Scan for the cell matching the given text and deliver its (x, y) coordinate at center. 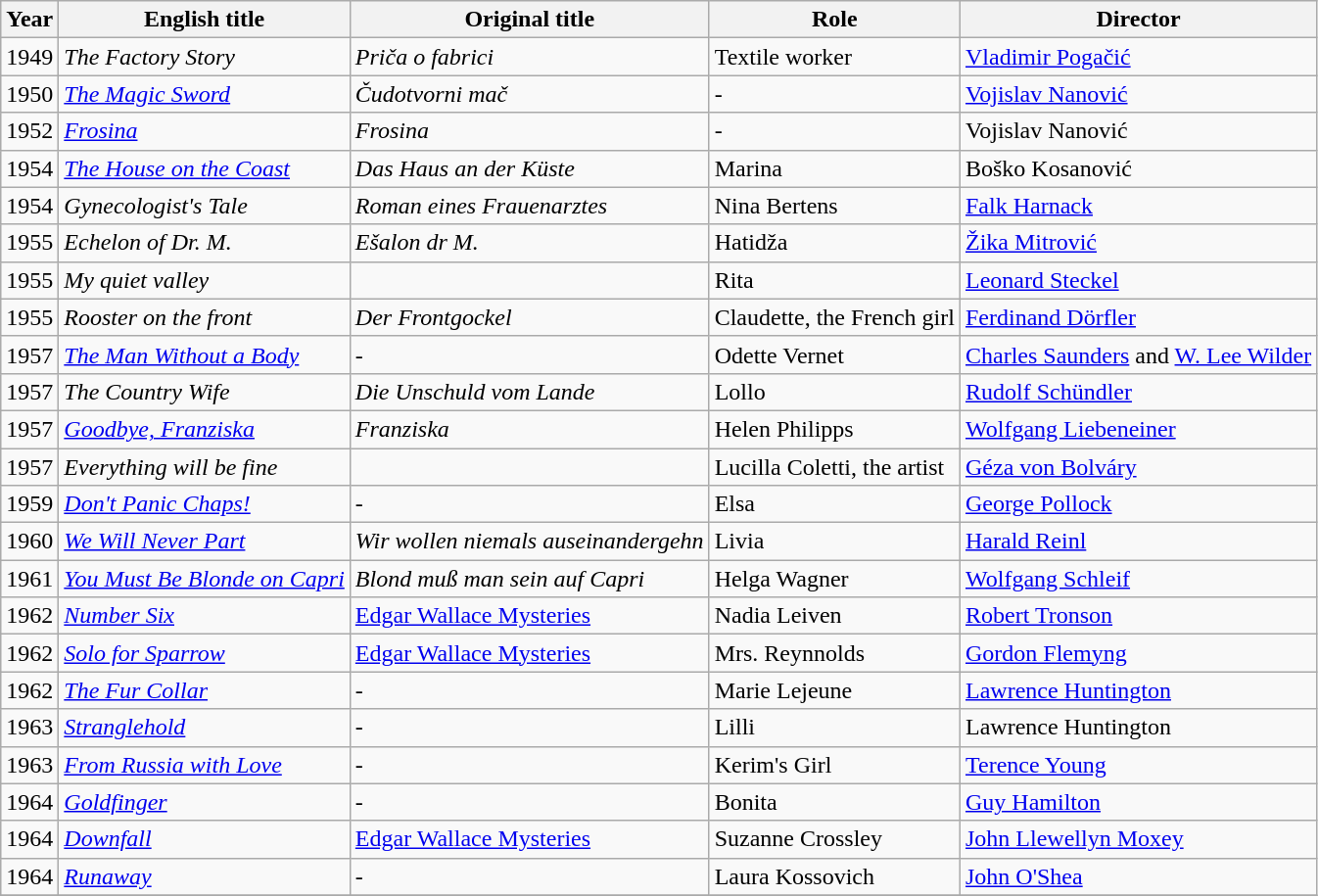
Priča o fabrici (529, 57)
Number Six (205, 616)
Harald Reinl (1138, 542)
1950 (29, 94)
Odette Vernet (834, 354)
Wolfgang Liebeneiner (1138, 429)
You Must Be Blonde on Capri (205, 579)
Lucilla Coletti, the artist (834, 467)
The House on the Coast (205, 168)
Rita (834, 280)
Marie Lejeune (834, 690)
Rudolf Schündler (1138, 392)
English title (205, 20)
The Country Wife (205, 392)
Suzanne Crossley (834, 839)
The Factory Story (205, 57)
Role (834, 20)
Leonard Steckel (1138, 280)
Das Haus an der Küste (529, 168)
Elsa (834, 504)
Original title (529, 20)
Guy Hamilton (1138, 802)
Lilli (834, 728)
Solo for Sparrow (205, 653)
Textile worker (834, 57)
1961 (29, 579)
Blond muß man sein auf Capri (529, 579)
The Fur Collar (205, 690)
Die Unschuld vom Lande (529, 392)
Roman eines Frauenarztes (529, 206)
Livia (834, 542)
Čudotvorni mač (529, 94)
Boško Kosanović (1138, 168)
Goldfinger (205, 802)
Kerim's Girl (834, 765)
Franziska (529, 429)
From Russia with Love (205, 765)
Downfall (205, 839)
Žika Mitrović (1138, 243)
Year (29, 20)
Charles Saunders and W. Lee Wilder (1138, 354)
Nina Bertens (834, 206)
Wolfgang Schleif (1138, 579)
1960 (29, 542)
Gordon Flemyng (1138, 653)
Der Frontgockel (529, 317)
Director (1138, 20)
Hatidža (834, 243)
Gynecologist's Tale (205, 206)
1959 (29, 504)
Stranglehold (205, 728)
Claudette, the French girl (834, 317)
Echelon of Dr. M. (205, 243)
Robert Tronson (1138, 616)
Laura Kossovich (834, 876)
Falk Harnack (1138, 206)
Ferdinand Dörfler (1138, 317)
Mrs. Reynnolds (834, 653)
We Will Never Part (205, 542)
The Magic Sword (205, 94)
1949 (29, 57)
My quiet valley (205, 280)
Bonita (834, 802)
1952 (29, 131)
Wir wollen niemals auseinandergehn (529, 542)
Ešalon dr M. (529, 243)
Géza von Bolváry (1138, 467)
Goodbye, Franziska (205, 429)
Runaway (205, 876)
Lollo (834, 392)
Nadia Leiven (834, 616)
Terence Young (1138, 765)
The Man Without a Body (205, 354)
Don't Panic Chaps! (205, 504)
Helen Philipps (834, 429)
George Pollock (1138, 504)
John Llewellyn Moxey (1138, 839)
Everything will be fine (205, 467)
Rooster on the front (205, 317)
John O'Shea (1138, 876)
Helga Wagner (834, 579)
Marina (834, 168)
Vladimir Pogačić (1138, 57)
